From the cell containing the given text, extract its center point as [x, y] coordinate. 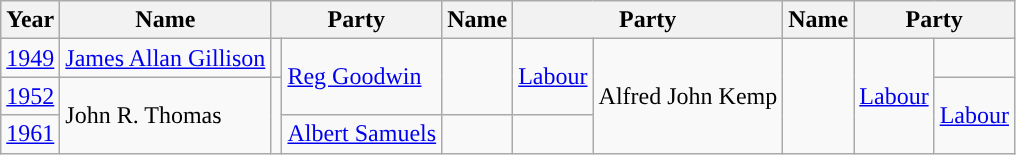
1949 [30, 58]
Year [30, 20]
James Allan Gillison [166, 58]
Alfred John Kemp [688, 96]
1961 [30, 134]
John R. Thomas [166, 115]
Reg Goodwin [362, 77]
1952 [30, 96]
Albert Samuels [362, 134]
